Determine the (X, Y) coordinate at the center of the cell enclosing the given text.  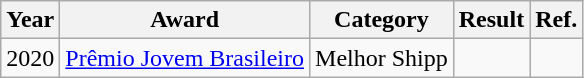
Result (491, 20)
Melhor Shipp (382, 58)
Prêmio Jovem Brasileiro (185, 58)
Award (185, 20)
2020 (30, 58)
Ref. (556, 20)
Category (382, 20)
Year (30, 20)
